Output the [X, Y] coordinate of the center of the cell containing the given text.  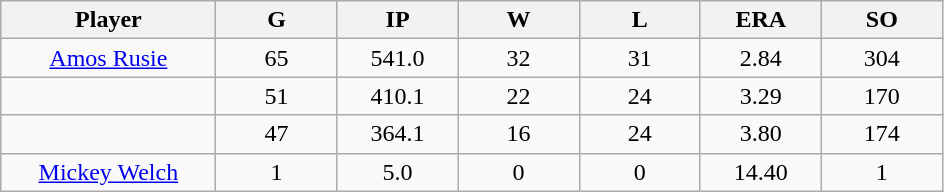
51 [276, 96]
170 [882, 96]
SO [882, 20]
364.1 [398, 134]
47 [276, 134]
3.29 [760, 96]
5.0 [398, 172]
31 [640, 58]
22 [518, 96]
Amos Rusie [108, 58]
32 [518, 58]
L [640, 20]
3.80 [760, 134]
16 [518, 134]
174 [882, 134]
IP [398, 20]
W [518, 20]
ERA [760, 20]
Player [108, 20]
2.84 [760, 58]
65 [276, 58]
304 [882, 58]
G [276, 20]
14.40 [760, 172]
410.1 [398, 96]
541.0 [398, 58]
Mickey Welch [108, 172]
